Pinpoint the cell where the given text exists, returning its [x, y] midpoint coordinate. 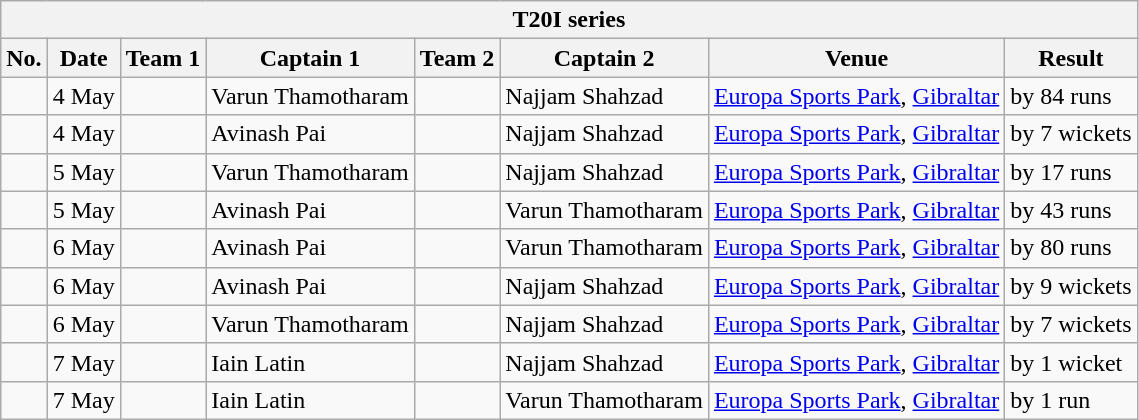
No. [24, 58]
by 9 wickets [1071, 286]
T20I series [569, 20]
Team 1 [163, 58]
Date [84, 58]
Team 2 [457, 58]
by 80 runs [1071, 248]
by 43 runs [1071, 210]
by 84 runs [1071, 96]
by 1 wicket [1071, 362]
by 1 run [1071, 400]
Captain 1 [310, 58]
by 17 runs [1071, 172]
Captain 2 [604, 58]
Result [1071, 58]
Venue [856, 58]
